Return the (x, y) coordinate for the center point of the cell that contains the specified text.  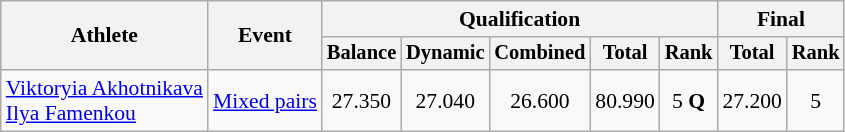
5 Q (689, 100)
Dynamic (445, 54)
Event (265, 36)
Viktoryia AkhotnikavaIlya Famenkou (104, 100)
Balance (362, 54)
80.990 (624, 100)
5 (816, 100)
26.600 (540, 100)
27.200 (752, 100)
Combined (540, 54)
Final (780, 19)
27.040 (445, 100)
Athlete (104, 36)
Qualification (520, 19)
Mixed pairs (265, 100)
27.350 (362, 100)
